Scan for the cell matching the given text and deliver its [X, Y] coordinate at center. 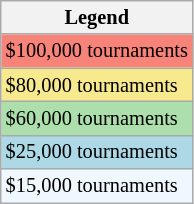
$15,000 tournaments [97, 186]
$60,000 tournaments [97, 118]
$100,000 tournaments [97, 51]
$25,000 tournaments [97, 152]
Legend [97, 17]
$80,000 tournaments [97, 85]
